Provide the (x, y) coordinate of the cell's center where the given text is located.  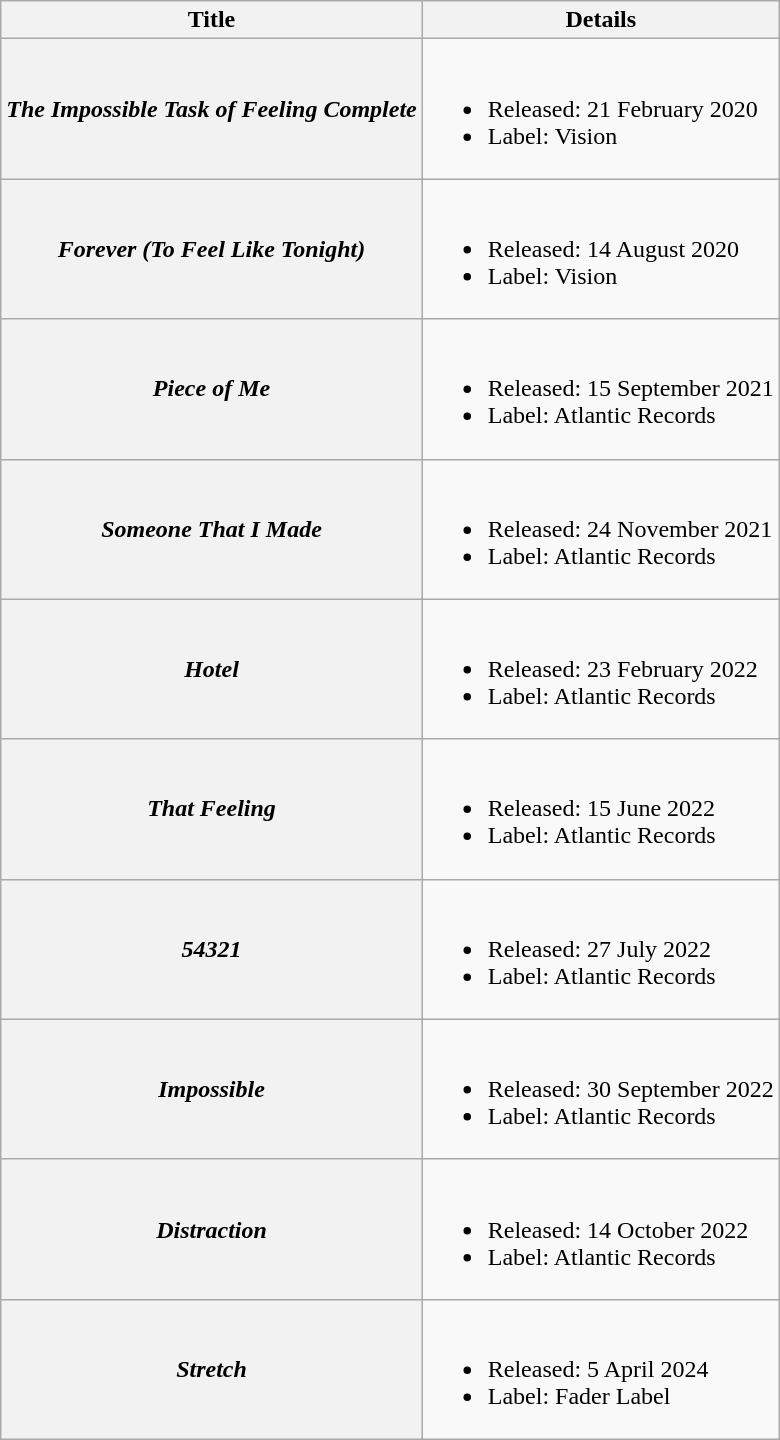
That Feeling (212, 809)
Released: 27 July 2022Label: Atlantic Records (600, 949)
Released: 30 September 2022Label: Atlantic Records (600, 1089)
Released: 14 August 2020Label: Vision (600, 249)
Distraction (212, 1229)
Released: 14 October 2022Label: Atlantic Records (600, 1229)
Released: 23 February 2022Label: Atlantic Records (600, 669)
Hotel (212, 669)
Released: 15 June 2022Label: Atlantic Records (600, 809)
Details (600, 20)
Impossible (212, 1089)
The Impossible Task of Feeling Complete (212, 109)
Piece of Me (212, 389)
Released: 15 September 2021Label: Atlantic Records (600, 389)
Someone That I Made (212, 529)
Forever (To Feel Like Tonight) (212, 249)
Released: 21 February 2020Label: Vision (600, 109)
54321 (212, 949)
Title (212, 20)
Stretch (212, 1369)
Released: 5 April 2024Label: Fader Label (600, 1369)
Released: 24 November 2021Label: Atlantic Records (600, 529)
